Pinpoint the cell where the given text exists, returning its [X, Y] midpoint coordinate. 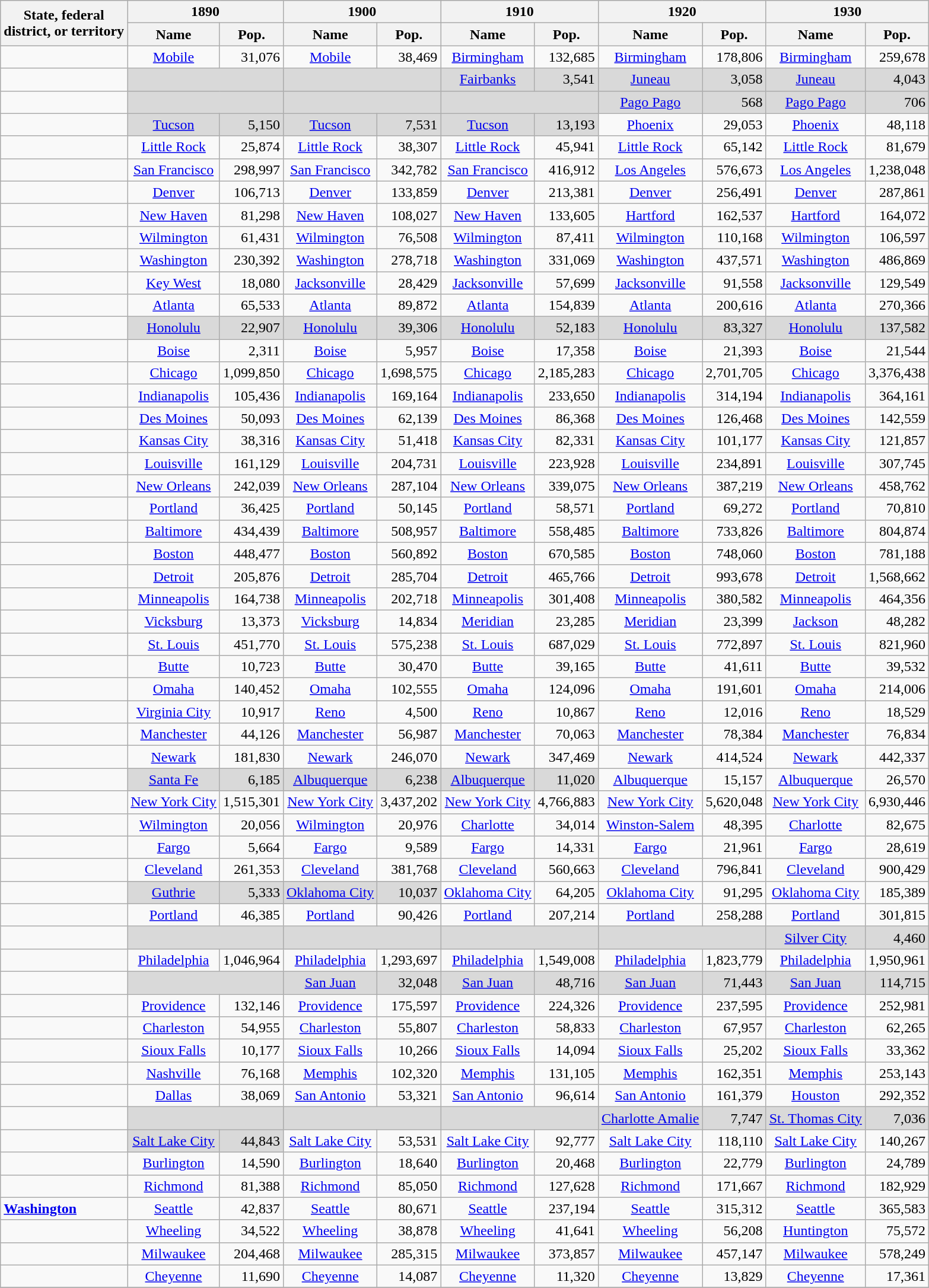
131,105 [566, 1073]
33,362 [897, 1051]
558,485 [566, 531]
142,559 [897, 418]
48,395 [734, 825]
39,306 [409, 328]
50,093 [252, 418]
14,087 [409, 1276]
105,436 [252, 396]
6,930,446 [897, 802]
102,555 [409, 689]
191,601 [734, 689]
7,747 [734, 1118]
89,872 [409, 306]
Virginia City [174, 712]
Silver City [815, 937]
576,673 [734, 170]
1930 [847, 12]
41,611 [734, 667]
129,549 [897, 283]
2,311 [252, 351]
St. Thomas City [815, 1118]
223,928 [566, 463]
224,326 [566, 1006]
178,806 [734, 57]
39,532 [897, 667]
11,690 [252, 1276]
38,469 [409, 57]
91,295 [734, 892]
5,150 [252, 125]
1,568,662 [897, 576]
38,307 [409, 147]
76,834 [897, 734]
204,731 [409, 463]
29,053 [734, 125]
4,500 [409, 712]
414,524 [734, 757]
5,333 [252, 892]
82,675 [897, 825]
44,126 [252, 734]
365,583 [897, 1209]
86,368 [566, 418]
34,014 [566, 825]
Dallas [174, 1096]
162,537 [734, 215]
State, federaldistrict, or territory [64, 23]
87,411 [566, 237]
993,678 [734, 576]
285,704 [409, 576]
10,917 [252, 712]
127,628 [566, 1186]
315,312 [734, 1209]
96,614 [566, 1096]
434,439 [252, 531]
24,789 [897, 1163]
106,713 [252, 192]
237,595 [734, 1006]
42,837 [252, 1209]
45,941 [566, 147]
67,957 [734, 1028]
108,027 [409, 215]
1,238,048 [897, 170]
387,219 [734, 486]
101,177 [734, 441]
62,139 [409, 418]
1,549,008 [566, 960]
2,701,705 [734, 373]
110,168 [734, 237]
1900 [362, 12]
18,529 [897, 712]
23,285 [566, 621]
253,143 [897, 1073]
21,961 [734, 847]
1,046,964 [252, 960]
5,664 [252, 847]
246,070 [409, 757]
670,585 [566, 554]
102,320 [409, 1073]
171,667 [734, 1186]
1,823,779 [734, 960]
83,327 [734, 328]
11,320 [566, 1276]
4,460 [897, 937]
442,337 [897, 757]
78,384 [734, 734]
38,069 [252, 1096]
53,321 [409, 1096]
28,429 [409, 283]
31,076 [252, 57]
560,663 [566, 870]
126,468 [734, 418]
204,468 [252, 1254]
10,266 [409, 1051]
76,168 [252, 1073]
81,388 [252, 1186]
214,006 [897, 689]
205,876 [252, 576]
70,063 [566, 734]
242,039 [252, 486]
18,640 [409, 1163]
48,716 [566, 982]
373,857 [566, 1254]
53,531 [409, 1141]
54,955 [252, 1028]
50,145 [409, 508]
114,715 [897, 982]
202,718 [409, 599]
292,352 [897, 1096]
Santa Fe [174, 780]
51,418 [409, 441]
796,841 [734, 870]
416,912 [566, 170]
20,468 [566, 1163]
81,679 [897, 147]
301,408 [566, 599]
706 [897, 102]
233,650 [566, 396]
5,620,048 [734, 802]
Fairbanks [488, 79]
Nashville [174, 1073]
38,878 [409, 1231]
1910 [520, 12]
331,069 [566, 260]
82,331 [566, 441]
301,815 [897, 915]
287,861 [897, 192]
185,389 [897, 892]
39,165 [566, 667]
7,531 [409, 125]
Houston [815, 1096]
821,960 [897, 644]
15,157 [734, 780]
3,437,202 [409, 802]
17,361 [897, 1276]
71,443 [734, 982]
62,265 [897, 1028]
252,981 [897, 1006]
38,316 [252, 441]
213,381 [566, 192]
258,288 [734, 915]
307,745 [897, 463]
781,188 [897, 554]
200,616 [734, 306]
34,522 [252, 1231]
14,094 [566, 1051]
20,976 [409, 825]
28,619 [897, 847]
2,185,283 [566, 373]
234,891 [734, 463]
733,826 [734, 531]
164,072 [897, 215]
451,770 [252, 644]
464,356 [897, 599]
270,366 [897, 306]
80,671 [409, 1209]
162,351 [734, 1073]
21,544 [897, 351]
58,571 [566, 508]
261,353 [252, 870]
14,834 [409, 621]
14,331 [566, 847]
10,723 [252, 667]
70,810 [897, 508]
90,426 [409, 915]
57,699 [566, 283]
154,839 [566, 306]
161,129 [252, 463]
48,118 [897, 125]
568 [734, 102]
58,833 [566, 1028]
1,698,575 [409, 373]
578,249 [897, 1254]
65,533 [252, 306]
381,768 [409, 870]
69,272 [734, 508]
169,164 [409, 396]
9,589 [409, 847]
347,469 [566, 757]
182,929 [897, 1186]
133,605 [566, 215]
900,429 [897, 870]
437,571 [734, 260]
17,358 [566, 351]
458,762 [897, 486]
Huntington [815, 1231]
18,080 [252, 283]
6,238 [409, 780]
772,897 [734, 644]
342,782 [409, 170]
259,678 [897, 57]
52,183 [566, 328]
748,060 [734, 554]
687,029 [566, 644]
44,843 [252, 1141]
36,425 [252, 508]
4,766,883 [566, 802]
55,807 [409, 1028]
10,867 [566, 712]
22,779 [734, 1163]
20,056 [252, 825]
1,950,961 [897, 960]
92,777 [566, 1141]
1,099,850 [252, 373]
Guthrie [174, 892]
465,766 [566, 576]
Charlotte Amalie [650, 1118]
560,892 [409, 554]
46,385 [252, 915]
230,392 [252, 260]
1920 [682, 12]
26,570 [897, 780]
61,431 [252, 237]
137,582 [897, 328]
13,193 [566, 125]
10,177 [252, 1051]
132,685 [566, 57]
81,298 [252, 215]
3,541 [566, 79]
76,508 [409, 237]
1,293,697 [409, 960]
364,161 [897, 396]
Key West [174, 283]
133,859 [409, 192]
1890 [205, 12]
48,282 [897, 621]
121,857 [897, 441]
64,205 [566, 892]
56,987 [409, 734]
164,738 [252, 599]
575,238 [409, 644]
22,907 [252, 328]
4,043 [897, 79]
118,110 [734, 1141]
1,515,301 [252, 802]
237,194 [566, 1209]
14,590 [252, 1163]
314,194 [734, 396]
448,477 [252, 554]
65,142 [734, 147]
Winston-Salem [650, 825]
287,104 [409, 486]
Jackson [815, 621]
161,379 [734, 1096]
278,718 [409, 260]
175,597 [409, 1006]
457,147 [734, 1254]
25,202 [734, 1051]
3,376,438 [897, 373]
508,957 [409, 531]
124,096 [566, 689]
75,572 [897, 1231]
106,597 [897, 237]
298,997 [252, 170]
140,267 [897, 1141]
56,208 [734, 1231]
3,058 [734, 79]
10,037 [409, 892]
6,185 [252, 780]
23,399 [734, 621]
41,641 [566, 1231]
32,048 [409, 982]
181,830 [252, 757]
13,829 [734, 1276]
285,315 [409, 1254]
380,582 [734, 599]
11,020 [566, 780]
12,016 [734, 712]
132,146 [252, 1006]
804,874 [897, 531]
30,470 [409, 667]
13,373 [252, 621]
486,869 [897, 260]
7,036 [897, 1118]
256,491 [734, 192]
5,957 [409, 351]
85,050 [409, 1186]
91,558 [734, 283]
140,452 [252, 689]
339,075 [566, 486]
25,874 [252, 147]
21,393 [734, 351]
207,214 [566, 915]
